Find where the given text appears and provide that cell's center as [X, Y] coordinate. 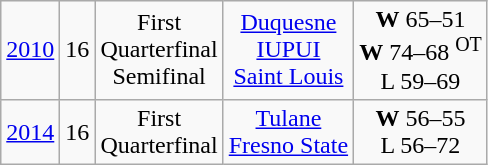
W 65–51W 74–68 OTL 59–69 [421, 50]
2010 [30, 50]
DuquesneIUPUISaint Louis [288, 50]
2014 [30, 132]
W 56–55L 56–72 [421, 132]
FirstQuarterfinalSemifinal [159, 50]
TulaneFresno State [288, 132]
FirstQuarterfinal [159, 132]
